Locate the cell with the specified text and output its [x, y] center coordinate. 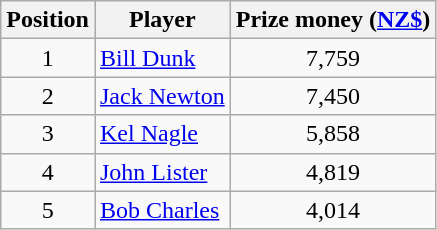
4,819 [333, 172]
Player [162, 20]
7,759 [333, 58]
2 [48, 96]
Prize money (NZ$) [333, 20]
Bob Charles [162, 210]
Position [48, 20]
John Lister [162, 172]
4 [48, 172]
Jack Newton [162, 96]
Kel Nagle [162, 134]
7,450 [333, 96]
3 [48, 134]
1 [48, 58]
5,858 [333, 134]
4,014 [333, 210]
5 [48, 210]
Bill Dunk [162, 58]
